Capture the cell that displays the provided text and extract its (X, Y) central coordinate. 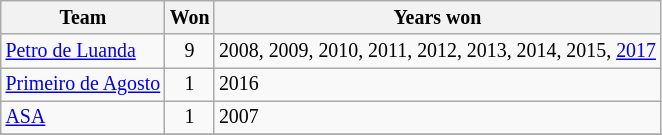
2007 (437, 118)
ASA (83, 118)
Team (83, 18)
Years won (437, 18)
2008, 2009, 2010, 2011, 2012, 2013, 2014, 2015, 2017 (437, 50)
2016 (437, 84)
Won (190, 18)
Primeiro de Agosto (83, 84)
Petro de Luanda (83, 50)
9 (190, 50)
